Identify which cell holds the provided text, then report its [x, y] central coordinate. 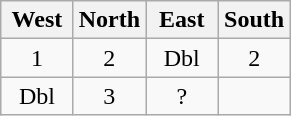
3 [109, 96]
1 [37, 58]
East [182, 20]
North [109, 20]
? [182, 96]
West [37, 20]
South [254, 20]
